Locate the cell with the specified text and output its [x, y] center coordinate. 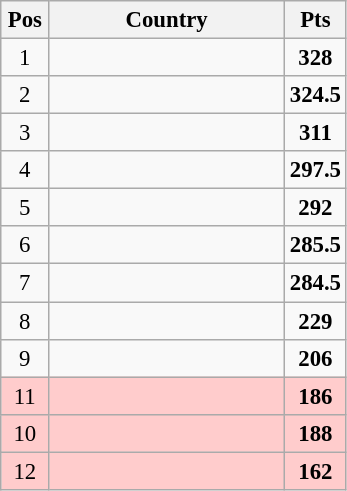
8 [25, 321]
186 [315, 396]
324.5 [315, 95]
Pts [315, 20]
6 [25, 245]
285.5 [315, 245]
4 [25, 170]
162 [315, 471]
1 [25, 58]
Pos [25, 20]
292 [315, 208]
3 [25, 133]
2 [25, 95]
10 [25, 433]
284.5 [315, 283]
229 [315, 321]
188 [315, 433]
12 [25, 471]
328 [315, 58]
9 [25, 358]
Country [167, 20]
297.5 [315, 170]
311 [315, 133]
5 [25, 208]
11 [25, 396]
206 [315, 358]
7 [25, 283]
